Capture the cell that displays the provided text and extract its [x, y] central coordinate. 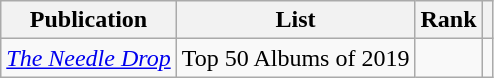
List [296, 20]
The Needle Drop [88, 58]
Publication [88, 20]
Top 50 Albums of 2019 [296, 58]
Rank [448, 20]
